Identify which cell holds the provided text, then report its (x, y) central coordinate. 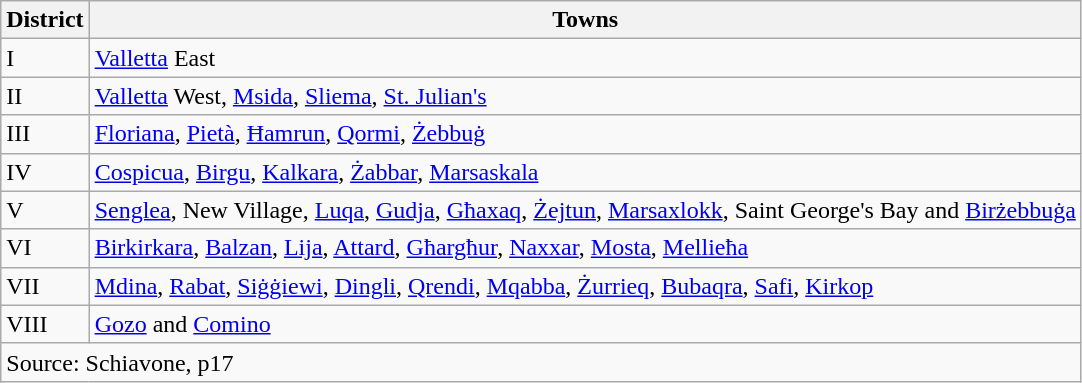
VI (45, 248)
III (45, 134)
Gozo and Comino (585, 324)
Birkirkara, Balzan, Lija, Attard, Għargħur, Naxxar, Mosta, Mellieħa (585, 248)
Floriana, Pietà, Ħamrun, Qormi, Żebbuġ (585, 134)
I (45, 58)
Valletta East (585, 58)
Towns (585, 20)
V (45, 210)
District (45, 20)
VII (45, 286)
Senglea, New Village, Luqa, Gudja, Għaxaq, Żejtun, Marsaxlokk, Saint George's Bay and Birżebbuġa (585, 210)
VIII (45, 324)
Cospicua, Birgu, Kalkara, Żabbar, Marsaskala (585, 172)
II (45, 96)
Valletta West, Msida, Sliema, St. Julian's (585, 96)
IV (45, 172)
Mdina, Rabat, Siġġiewi, Dingli, Qrendi, Mqabba, Żurrieq, Bubaqra, Safi, Kirkop (585, 286)
Source: Schiavone, p17 (542, 362)
